Provide the [x, y] coordinate of the cell's center where the given text is located.  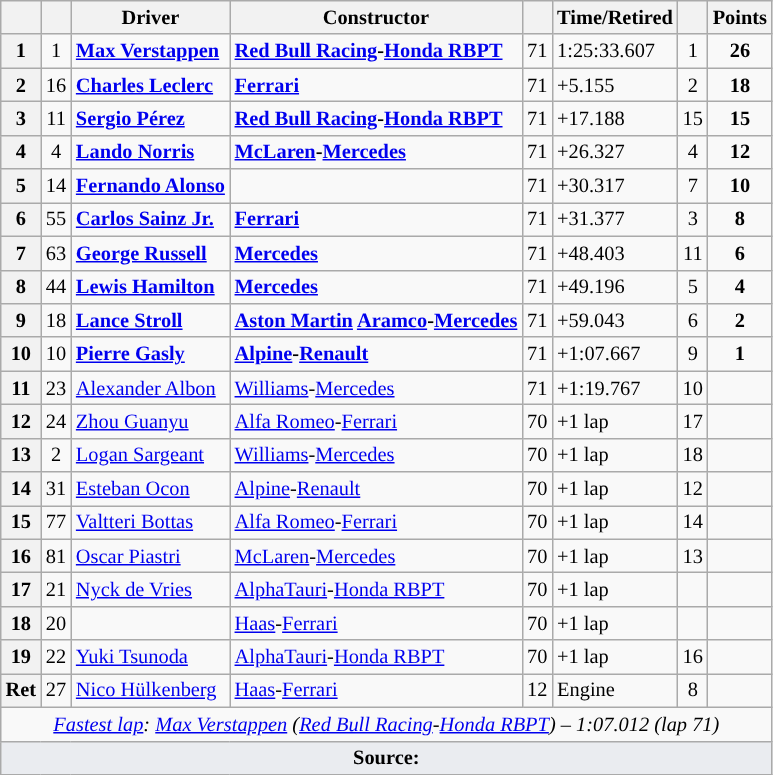
George Russell [150, 253]
+5.155 [615, 85]
Lance Stroll [150, 320]
+48.403 [615, 253]
63 [56, 253]
Yuki Tsunoda [150, 657]
+31.377 [615, 219]
20 [56, 623]
Fernando Alonso [150, 186]
Fastest lap: Max Verstappen (Red Bull Racing-Honda RBPT) – 1:07.012 (lap 71) [386, 724]
19 [21, 657]
Charles Leclerc [150, 85]
+49.196 [615, 287]
Ret [21, 690]
+59.043 [615, 320]
+17.188 [615, 118]
44 [56, 287]
Driver [150, 17]
Time/Retired [615, 17]
26 [740, 51]
Lando Norris [150, 152]
Lewis Hamilton [150, 287]
55 [56, 219]
Valtteri Bottas [150, 522]
27 [56, 690]
Zhou Guanyu [150, 421]
Oscar Piastri [150, 556]
23 [56, 388]
Carlos Sainz Jr. [150, 219]
1:25:33.607 [615, 51]
77 [56, 522]
Source: [386, 758]
+1:19.767 [615, 388]
Nico Hülkenberg [150, 690]
Sergio Pérez [150, 118]
Points [740, 17]
21 [56, 589]
22 [56, 657]
Pierre Gasly [150, 354]
Max Verstappen [150, 51]
Logan Sargeant [150, 455]
+30.317 [615, 186]
+26.327 [615, 152]
31 [56, 489]
81 [56, 556]
24 [56, 421]
Esteban Ocon [150, 489]
Alexander Albon [150, 388]
Engine [615, 690]
+1:07.667 [615, 354]
Constructor [376, 17]
Aston Martin Aramco-Mercedes [376, 320]
Nyck de Vries [150, 589]
